Locate the cell with the specified text and output its [x, y] center coordinate. 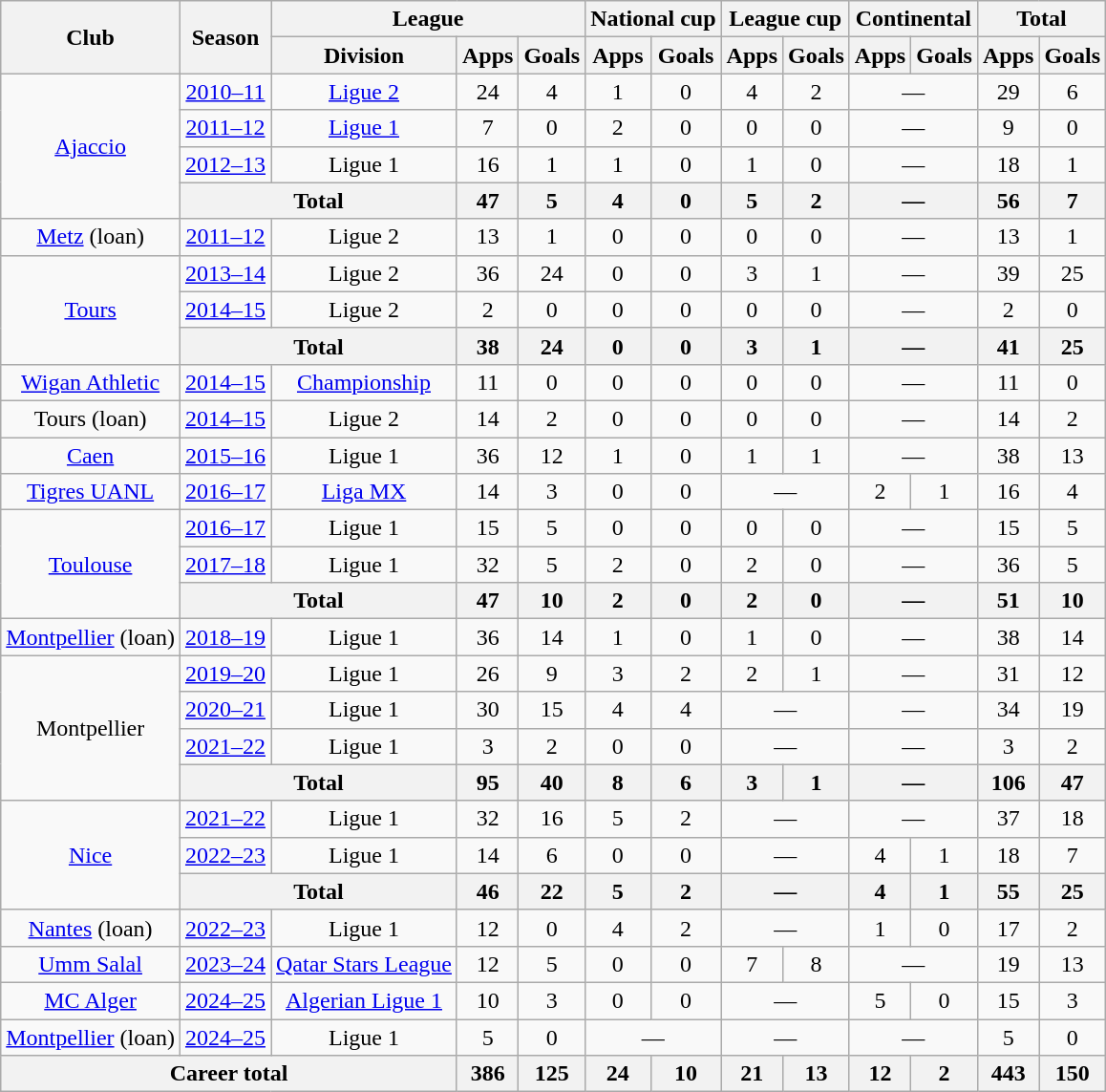
Tours [91, 310]
Wigan Athletic [91, 382]
95 [487, 782]
46 [487, 891]
386 [487, 1074]
34 [1008, 710]
2012–13 [225, 164]
2023–24 [225, 964]
2017–18 [225, 565]
Montpellier [91, 728]
2018–19 [225, 637]
Nantes (loan) [91, 928]
29 [1008, 92]
Championship [365, 382]
21 [752, 1074]
26 [487, 674]
39 [1008, 273]
51 [1008, 601]
Umm Salal [91, 964]
Metz (loan) [91, 237]
Qatar Stars League [365, 964]
2020–21 [225, 710]
150 [1073, 1074]
National cup [653, 19]
125 [552, 1074]
Tigres UANL [91, 492]
Continental [913, 19]
443 [1008, 1074]
Liga MX [365, 492]
Ajaccio [91, 146]
106 [1008, 782]
Career total [229, 1074]
17 [1008, 928]
Tours (loan) [91, 418]
Nice [91, 855]
37 [1008, 819]
Algerian Ligue 1 [365, 1000]
22 [552, 891]
41 [1008, 346]
Division [365, 55]
Club [91, 37]
Caen [91, 456]
30 [487, 710]
MC Alger [91, 1000]
40 [552, 782]
2019–20 [225, 674]
League [428, 19]
31 [1008, 674]
55 [1008, 891]
56 [1008, 201]
Toulouse [91, 565]
2013–14 [225, 273]
League cup [785, 19]
2010–11 [225, 92]
Season [225, 37]
2015–16 [225, 456]
